Pinpoint the cell where the given text exists, returning its [X, Y] midpoint coordinate. 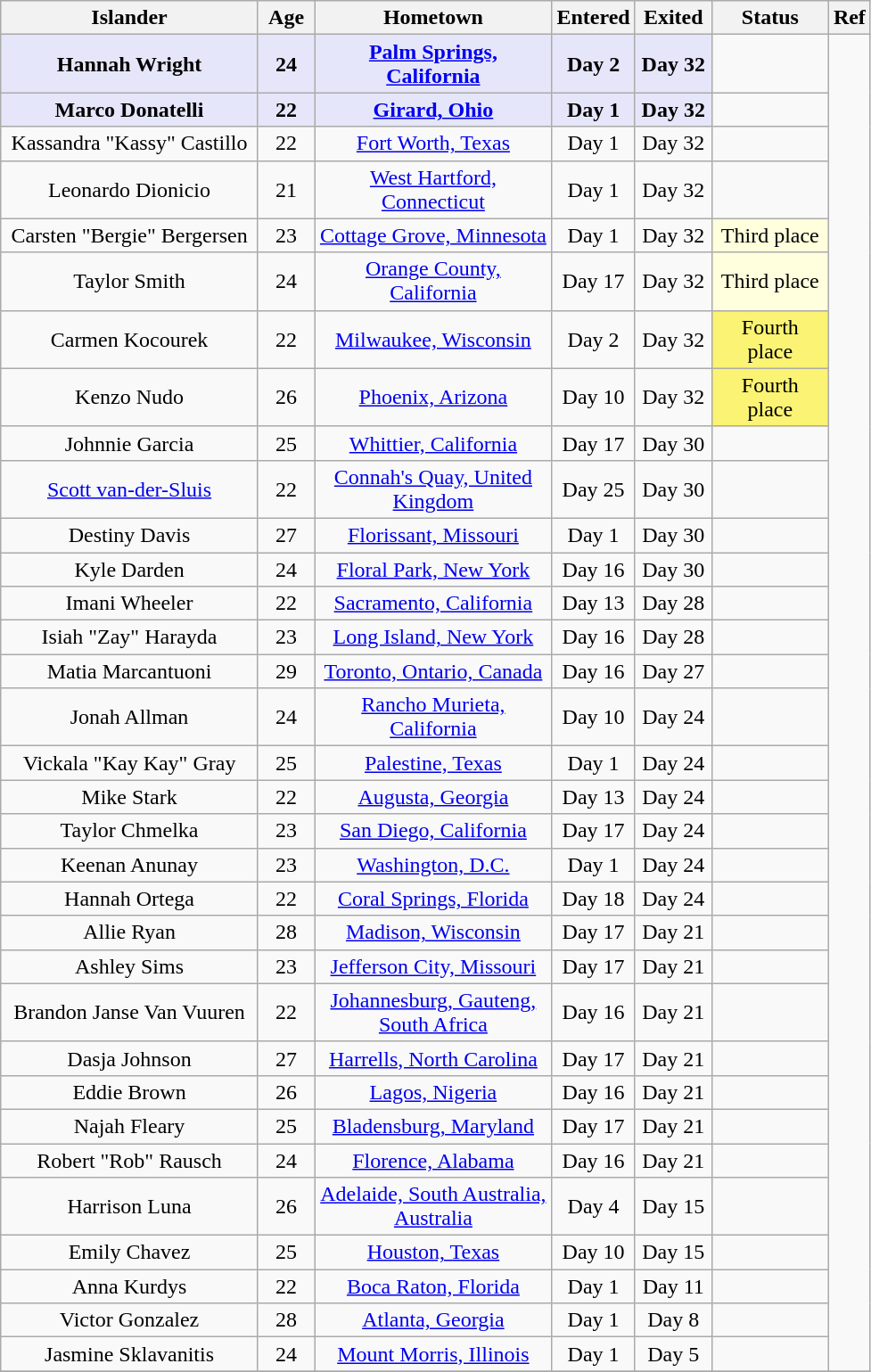
Emily Chavez [130, 1253]
Girard, Ohio [433, 110]
Dasja Johnson [130, 1058]
Leonardo Dionicio [130, 189]
San Diego, California [433, 831]
Taylor Smith [130, 282]
Palm Springs, California [433, 64]
Brandon Janse Van Vuuren [130, 1013]
Imani Wheeler [130, 604]
Fort Worth, Texas [433, 144]
Keenan Anunay [130, 865]
Boca Raton, Florida [433, 1286]
Entered [594, 18]
Orange County, California [433, 282]
Najah Fleary [130, 1126]
Carmen Kocourek [130, 339]
Adelaide, South Australia, Australia [433, 1207]
Destiny Davis [130, 535]
Florissant, Missouri [433, 535]
Kassandra "Kassy" Castillo [130, 144]
Isiah "Zay" Harayda [130, 637]
Carsten "Bergie" Bergersen [130, 235]
Ref [849, 18]
Johnnie Garcia [130, 443]
Harrison Luna [130, 1207]
Vickala "Kay Kay" Gray [130, 763]
Hannah Ortega [130, 899]
Victor Gonzalez [130, 1320]
Bladensburg, Maryland [433, 1126]
Palestine, Texas [433, 763]
Long Island, New York [433, 637]
Toronto, Ontario, Canada [433, 671]
Kyle Darden [130, 570]
Scott van-der-Sluis [130, 489]
Allie Ryan [130, 932]
Jonah Allman [130, 717]
Mount Morris, Illinois [433, 1354]
Exited [673, 18]
Houston, Texas [433, 1253]
Day 25 [594, 489]
21 [286, 189]
Atlanta, Georgia [433, 1320]
Augusta, Georgia [433, 797]
Rancho Murieta, California [433, 717]
Matia Marcantuoni [130, 671]
Madison, Wisconsin [433, 932]
29 [286, 671]
Phoenix, Arizona [433, 398]
Harrells, North Carolina [433, 1058]
Connah's Quay, United Kingdom [433, 489]
Robert "Rob" Rausch [130, 1160]
Floral Park, New York [433, 570]
Lagos, Nigeria [433, 1092]
Kenzo Nudo [130, 398]
Milwaukee, Wisconsin [433, 339]
Jefferson City, Missouri [433, 966]
Day 27 [673, 671]
Mike Stark [130, 797]
Hannah Wright [130, 64]
Day 5 [673, 1354]
Day 4 [594, 1207]
Islander [130, 18]
Marco Donatelli [130, 110]
Jasmine Sklavanitis [130, 1354]
Ashley Sims [130, 966]
Eddie Brown [130, 1092]
Hometown [433, 18]
Taylor Chmelka [130, 831]
Washington, D.C. [433, 865]
Johannesburg, Gauteng, South Africa [433, 1013]
Sacramento, California [433, 604]
Anna Kurdys [130, 1286]
Cottage Grove, Minnesota [433, 235]
Day 18 [594, 899]
Day 8 [673, 1320]
Coral Springs, Florida [433, 899]
Florence, Alabama [433, 1160]
Status [770, 18]
Whittier, California [433, 443]
West Hartford, Connecticut [433, 189]
Age [286, 18]
Day 11 [673, 1286]
